Locate the cell with the specified text and output its [x, y] center coordinate. 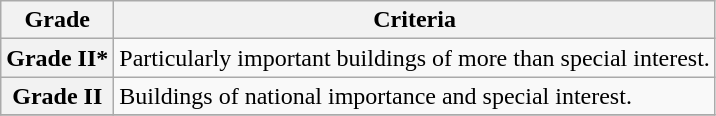
Grade II [58, 96]
Criteria [415, 20]
Buildings of national importance and special interest. [415, 96]
Grade [58, 20]
Particularly important buildings of more than special interest. [415, 58]
Grade II* [58, 58]
